Detect which cell encompasses the target text, then output its (x, y) center coordinate. 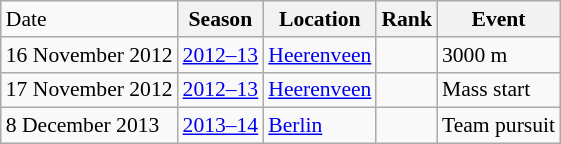
8 December 2013 (90, 126)
17 November 2012 (90, 90)
Date (90, 19)
3000 m (498, 55)
16 November 2012 (90, 55)
Team pursuit (498, 126)
Season (221, 19)
Rank (406, 19)
2013–14 (221, 126)
Mass start (498, 90)
Location (320, 19)
Event (498, 19)
Berlin (320, 126)
